Determine the [x, y] coordinate at the center of the cell enclosing the given text.  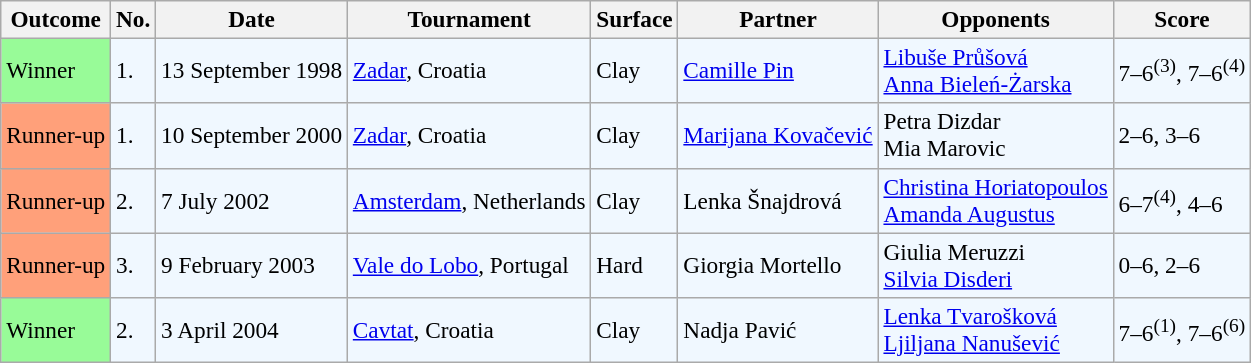
No. [134, 19]
Lenka Tvarošková Ljiljana Nanušević [996, 330]
3 April 2004 [252, 330]
Cavtat, Croatia [468, 330]
9 February 2003 [252, 264]
7–6(1), 7–6(6) [1182, 330]
Christina Horiatopoulos Amanda Augustus [996, 200]
Tournament [468, 19]
10 September 2000 [252, 136]
Giorgia Mortello [778, 264]
Partner [778, 19]
7 July 2002 [252, 200]
2–6, 3–6 [1182, 136]
Hard [634, 264]
Date [252, 19]
7–6(3), 7–6(4) [1182, 70]
Camille Pin [778, 70]
6–7(4), 4–6 [1182, 200]
Marijana Kovačević [778, 136]
Amsterdam, Netherlands [468, 200]
Lenka Šnajdrová [778, 200]
Opponents [996, 19]
13 September 1998 [252, 70]
Nadja Pavić [778, 330]
Libuše Průšová Anna Bieleń-Żarska [996, 70]
Score [1182, 19]
Petra Dizdar Mia Marovic [996, 136]
Vale do Lobo, Portugal [468, 264]
3. [134, 264]
Outcome [56, 19]
0–6, 2–6 [1182, 264]
Giulia Meruzzi Silvia Disderi [996, 264]
Surface [634, 19]
